Detect which cell encompasses the target text, then output its [x, y] center coordinate. 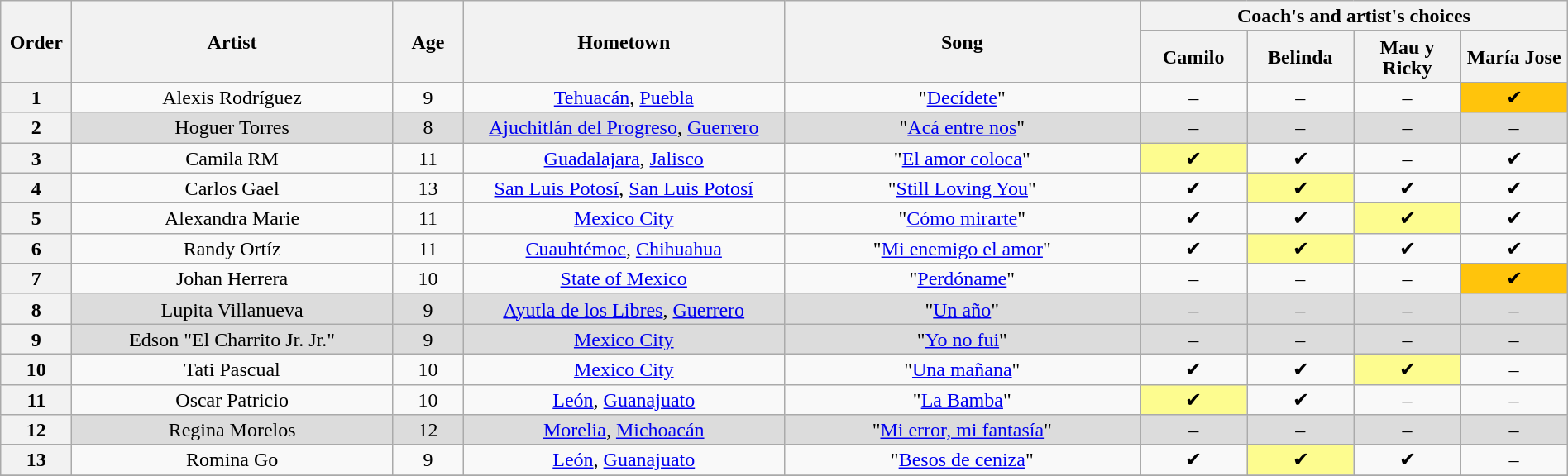
"Una mañana" [963, 369]
Regina Morelos [232, 430]
Ajuchitlán del Progreso, Guerrero [624, 127]
"Besos de ceniza" [963, 459]
7 [36, 279]
San Luis Potosí, San Luis Potosí [624, 188]
Hometown [624, 41]
Randy Ortíz [232, 248]
Morelia, Michoacán [624, 430]
Tati Pascual [232, 369]
"Acá entre nos" [963, 127]
1 [36, 98]
2 [36, 127]
"Mi enemigo el amor" [963, 248]
6 [36, 248]
Guadalajara, Jalisco [624, 157]
Artist [232, 41]
"La Bamba" [963, 400]
Alexandra Marie [232, 218]
María Jose [1513, 56]
Carlos Gael [232, 188]
Alexis Rodríguez [232, 98]
Belinda [1300, 56]
Cuauhtémoc, Chihuahua [624, 248]
Order [36, 41]
"Cómo mirarte" [963, 218]
Ayutla de los Libres, Guerrero [624, 309]
Camila RM [232, 157]
3 [36, 157]
Camilo [1194, 56]
"Still Loving You" [963, 188]
Hoguer Torres [232, 127]
Song [963, 41]
5 [36, 218]
"Decídete" [963, 98]
"Yo no fui" [963, 339]
4 [36, 188]
Oscar Patricio [232, 400]
Romina Go [232, 459]
Mau y Ricky [1408, 56]
"El amor coloca" [963, 157]
Lupita Villanueva [232, 309]
Age [428, 41]
Coach's and artist's choices [1355, 17]
Johan Herrera [232, 279]
State of Mexico [624, 279]
"Perdóname" [963, 279]
"Mi error, mi fantasía" [963, 430]
"Un año" [963, 309]
Tehuacán, Puebla [624, 98]
Edson "El Charrito Jr. Jr." [232, 339]
